Detect which cell encompasses the target text, then output its [X, Y] center coordinate. 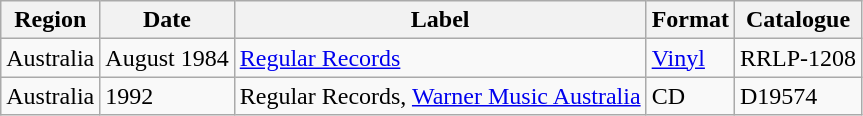
August 1984 [167, 58]
Regular Records [440, 58]
Date [167, 20]
D19574 [798, 96]
Vinyl [690, 58]
Label [440, 20]
1992 [167, 96]
CD [690, 96]
RRLP-1208 [798, 58]
Format [690, 20]
Catalogue [798, 20]
Region [50, 20]
Regular Records, Warner Music Australia [440, 96]
